Scan for the cell matching the given text and deliver its (x, y) coordinate at center. 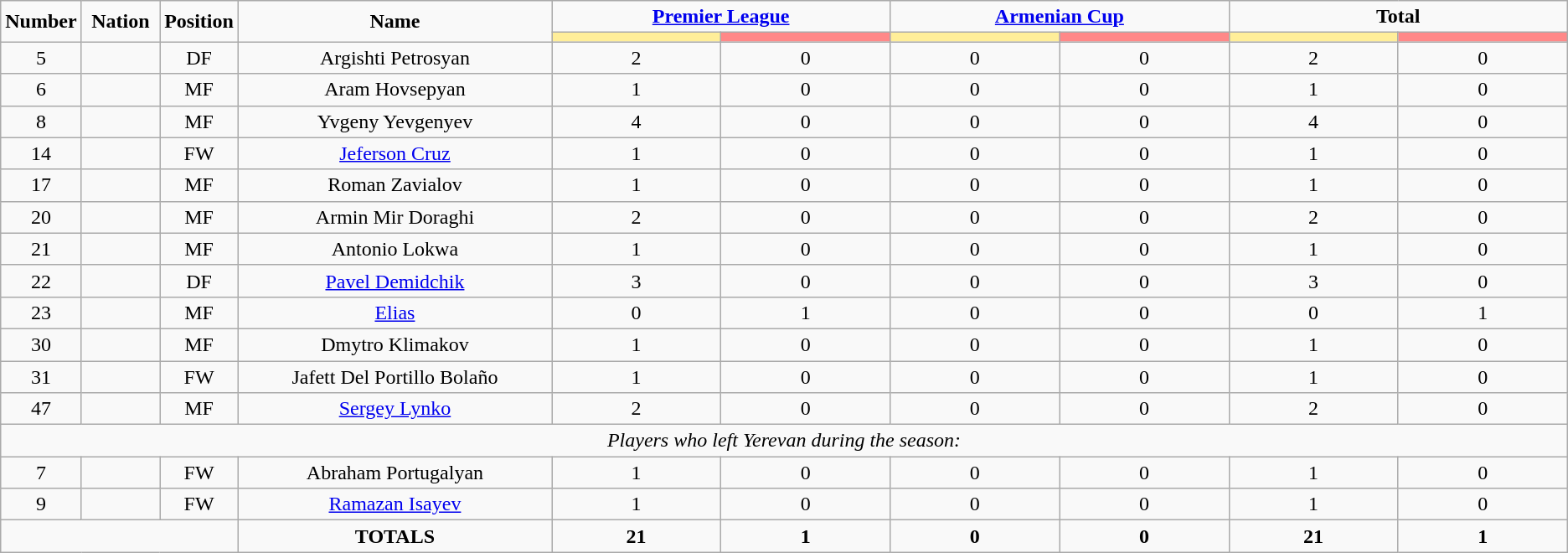
Jeferson Cruz (395, 153)
Number (41, 22)
Armenian Cup (1060, 17)
TOTALS (395, 536)
Position (199, 22)
Ramazan Isayev (395, 504)
Jafett Del Portillo Bolaño (395, 376)
Dmytro Klimakov (395, 344)
Yvgeny Yevgenyev (395, 121)
20 (41, 217)
Premier League (720, 17)
Abraham Portugalyan (395, 473)
17 (41, 185)
6 (41, 90)
8 (41, 121)
Roman Zavialov (395, 185)
Argishti Petrosyan (395, 58)
Nation (121, 22)
Sergey Lynko (395, 409)
23 (41, 313)
5 (41, 58)
Antonio Lokwa (395, 249)
Name (395, 22)
7 (41, 473)
Armin Mir Doraghi (395, 217)
Aram Hovsepyan (395, 90)
Pavel Demidchik (395, 281)
14 (41, 153)
Elias (395, 313)
Total (1398, 17)
30 (41, 344)
Players who left Yerevan during the season: (784, 441)
22 (41, 281)
47 (41, 409)
31 (41, 376)
9 (41, 504)
